From the cell containing the given text, extract its center point as (X, Y) coordinate. 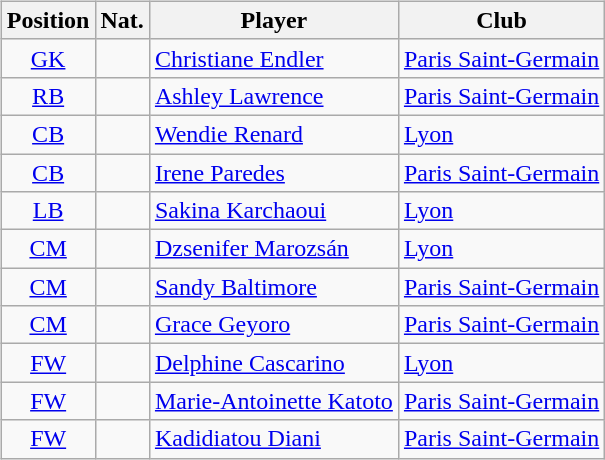
LB (48, 211)
Club (501, 20)
Wendie Renard (274, 134)
Position (48, 20)
Player (274, 20)
Sandy Baltimore (274, 287)
Dzsenifer Marozsán (274, 249)
GK (48, 58)
Christiane Endler (274, 58)
Kadidiatou Diani (274, 439)
Nat. (122, 20)
RB (48, 96)
Sakina Karchaoui (274, 211)
Marie-Antoinette Katoto (274, 401)
Delphine Cascarino (274, 363)
Grace Geyoro (274, 325)
Ashley Lawrence (274, 96)
Irene Paredes (274, 173)
